Capture the cell that displays the provided text and extract its [X, Y] central coordinate. 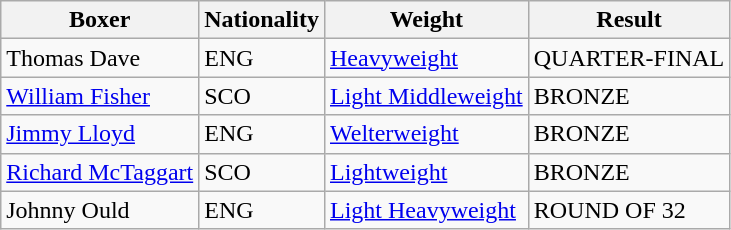
Heavyweight [426, 58]
Boxer [100, 20]
Lightweight [426, 172]
Weight [426, 20]
Jimmy Lloyd [100, 134]
Richard McTaggart [100, 172]
Light Middleweight [426, 96]
Johnny Ould [100, 210]
Thomas Dave [100, 58]
Result [629, 20]
Welterweight [426, 134]
Nationality [262, 20]
ROUND OF 32 [629, 210]
Light Heavyweight [426, 210]
QUARTER-FINAL [629, 58]
William Fisher [100, 96]
